From the cell containing the given text, extract its center point as (x, y) coordinate. 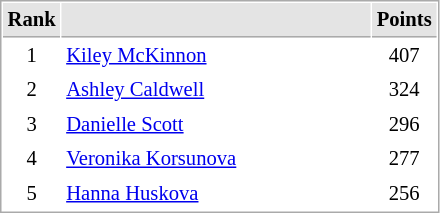
277 (404, 158)
Rank (32, 20)
296 (404, 124)
Kiley McKinnon (216, 56)
2 (32, 90)
4 (32, 158)
Hanna Huskova (216, 194)
Ashley Caldwell (216, 90)
407 (404, 56)
5 (32, 194)
Veronika Korsunova (216, 158)
3 (32, 124)
Points (404, 20)
1 (32, 56)
256 (404, 194)
324 (404, 90)
Danielle Scott (216, 124)
